Extract the (X, Y) coordinate from the center of the cell holding the provided text.  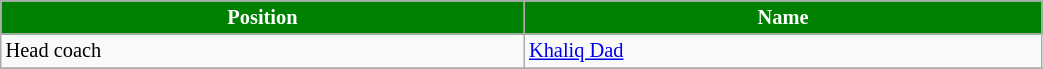
Position (262, 17)
Name (783, 17)
Khaliq Dad (783, 51)
Head coach (262, 51)
